Identify which cell holds the provided text, then report its (X, Y) central coordinate. 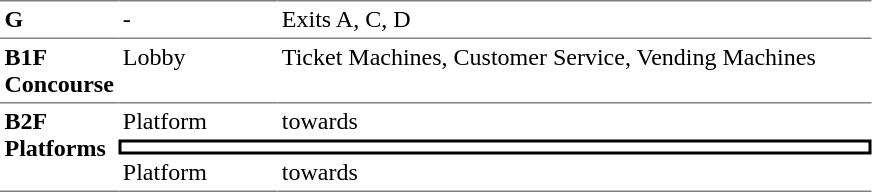
Ticket Machines, Customer Service, Vending Machines (574, 71)
B1FConcourse (59, 71)
Exits A, C, D (574, 19)
G (59, 19)
B2FPlatforms (59, 148)
Lobby (198, 71)
- (198, 19)
